Find where the given text appears and provide that cell's center as [x, y] coordinate. 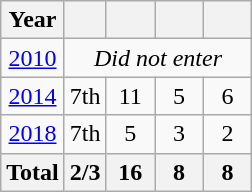
Total [33, 172]
2018 [33, 134]
3 [180, 134]
2/3 [85, 172]
2014 [33, 96]
6 [228, 96]
2 [228, 134]
2010 [33, 58]
Did not enter [158, 58]
11 [130, 96]
Year [33, 20]
16 [130, 172]
